For the text-containing cell, return its midpoint in [x, y] coordinate format. 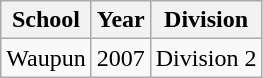
School [46, 20]
Division [206, 20]
Division 2 [206, 58]
Year [120, 20]
2007 [120, 58]
Waupun [46, 58]
